Find where the given text appears and provide that cell's center as [X, Y] coordinate. 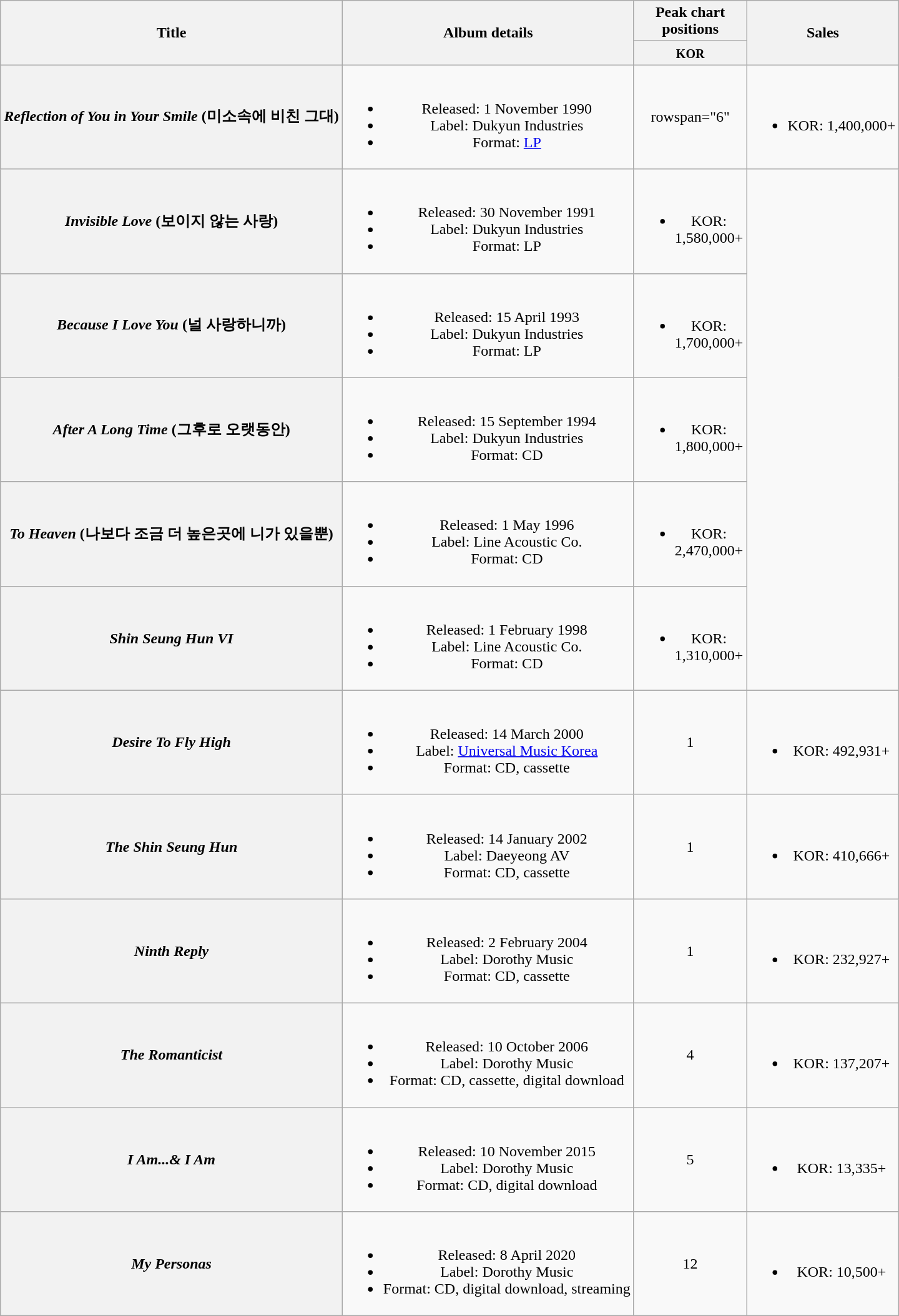
KOR: 1,400,000+ [823, 117]
Desire To Fly High [172, 743]
KOR: 1,310,000+ [690, 638]
KOR: 232,927+ [823, 951]
KOR: 10,500+ [823, 1264]
KOR: 1,700,000+ [690, 326]
Released: 1 November 1990Label: Dukyun IndustriesFormat: LP [488, 117]
KOR: 1,800,000+ [690, 429]
Shin Seung Hun VI [172, 638]
KOR: 492,931+ [823, 743]
Released: 15 April 1993Label: Dukyun IndustriesFormat: LP [488, 326]
Released: 10 November 2015Label: Dorothy MusicFormat: CD, digital download [488, 1159]
I Am...& I Am [172, 1159]
KOR: 2,470,000+ [690, 534]
12 [690, 1264]
Sales [823, 32]
Reflection of You in Your Smile (미소속에 비친 그대) [172, 117]
Released: 8 April 2020Label: Dorothy MusicFormat: CD, digital download, streaming [488, 1264]
After A Long Time (그후로 오랫동안) [172, 429]
To Heaven (나보다 조금 더 높은곳에 니가 있을뿐) [172, 534]
Released: 30 November 1991Label: Dukyun IndustriesFormat: LP [488, 221]
Because I Love You (널 사랑하니까) [172, 326]
Ninth Reply [172, 951]
5 [690, 1159]
Released: 10 October 2006Label: Dorothy MusicFormat: CD, cassette, digital download [488, 1055]
Released: 1 February 1998Label: Line Acoustic Co.Format: CD [488, 638]
4 [690, 1055]
KOR: 13,335+ [823, 1159]
Peak chart positions [690, 21]
Released: 14 January 2002Label: Daeyeong AVFormat: CD, cassette [488, 846]
Released: 14 March 2000Label: Universal Music KoreaFormat: CD, cassette [488, 743]
My Personas [172, 1264]
KOR: 410,666+ [823, 846]
KOR [690, 53]
Released: 2 February 2004Label: Dorothy MusicFormat: CD, cassette [488, 951]
Album details [488, 32]
Title [172, 32]
Invisible Love (보이지 않는 사랑) [172, 221]
The Shin Seung Hun [172, 846]
Released: 15 September 1994Label: Dukyun IndustriesFormat: CD [488, 429]
KOR: 137,207+ [823, 1055]
Released: 1 May 1996Label: Line Acoustic Co.Format: CD [488, 534]
KOR: 1,580,000+ [690, 221]
rowspan="6" [690, 117]
The Romanticist [172, 1055]
